Determine the (x, y) coordinate at the center of the cell enclosing the given text.  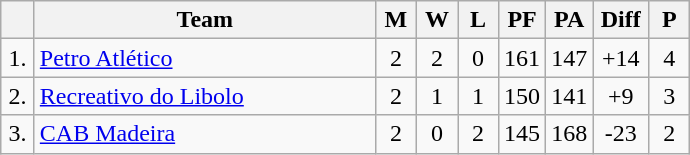
161 (522, 58)
L (478, 20)
150 (522, 96)
168 (570, 134)
-23 (621, 134)
4 (670, 58)
1. (18, 58)
Recreativo do Libolo (204, 96)
PF (522, 20)
+14 (621, 58)
2. (18, 96)
Petro Atlético (204, 58)
CAB Madeira (204, 134)
147 (570, 58)
+9 (621, 96)
W (436, 20)
141 (570, 96)
3 (670, 96)
Team (204, 20)
M (396, 20)
Diff (621, 20)
P (670, 20)
PA (570, 20)
145 (522, 134)
3. (18, 134)
